Output the (X, Y) coordinate of the center of the cell containing the given text.  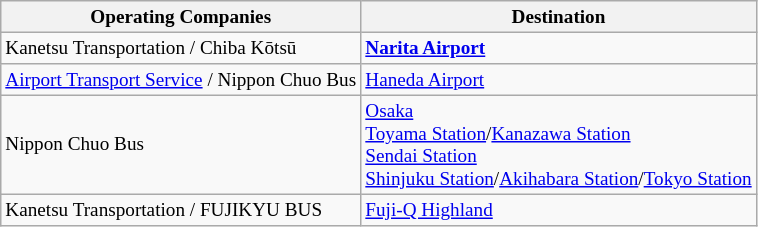
Nippon Chuo Bus (181, 144)
OsakaToyama Station/Kanazawa StationSendai StationShinjuku Station/Akihabara Station/Tokyo Station (558, 144)
Airport Transport Service / Nippon Chuo Bus (181, 80)
Kanetsu Transportation / Chiba Kōtsū (181, 48)
Destination (558, 17)
Operating Companies (181, 17)
Haneda Airport (558, 80)
Fuji-Q Highland (558, 211)
Narita Airport (558, 48)
Kanetsu Transportation / FUJIKYU BUS (181, 211)
